Find where the given text appears and provide that cell's center as (X, Y) coordinate. 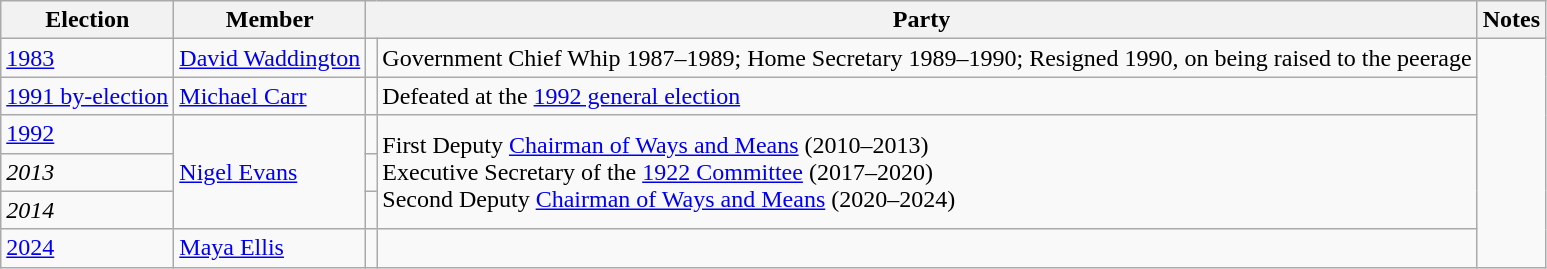
Michael Carr (270, 96)
2014 (88, 210)
Maya Ellis (270, 248)
Nigel Evans (270, 172)
1991 by-election (88, 96)
Notes (1511, 20)
1983 (88, 58)
1992 (88, 134)
2024 (88, 248)
David Waddington (270, 58)
Party (922, 20)
Defeated at the 1992 general election (927, 96)
Government Chief Whip 1987–1989; Home Secretary 1989–1990; Resigned 1990, on being raised to the peerage (927, 58)
Member (270, 20)
2013 (88, 172)
Election (88, 20)
